Extract the (x, y) coordinate from the center of the cell holding the provided text.  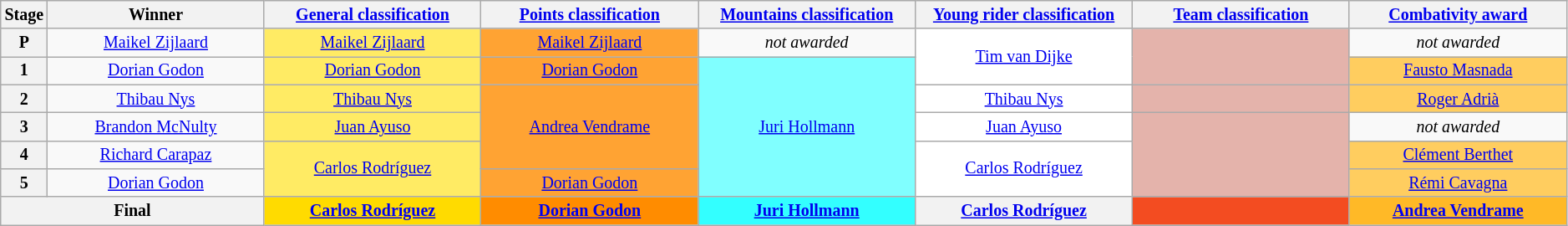
Stage (24, 15)
Combativity award (1458, 15)
General classification (373, 15)
2 (24, 99)
Richard Carapaz (155, 154)
Rémi Cavagna (1458, 182)
Tim van Dijke (1024, 57)
Brandon McNulty (155, 127)
Points classification (590, 15)
Winner (155, 15)
Young rider classification (1024, 15)
Team classification (1241, 15)
Roger Adrià (1458, 99)
Final (132, 211)
5 (24, 182)
3 (24, 127)
Clément Berthet (1458, 154)
Fausto Masnada (1458, 70)
Mountains classification (807, 15)
P (24, 44)
1 (24, 70)
4 (24, 154)
